Determine the (x, y) coordinate at the center of the cell enclosing the given text.  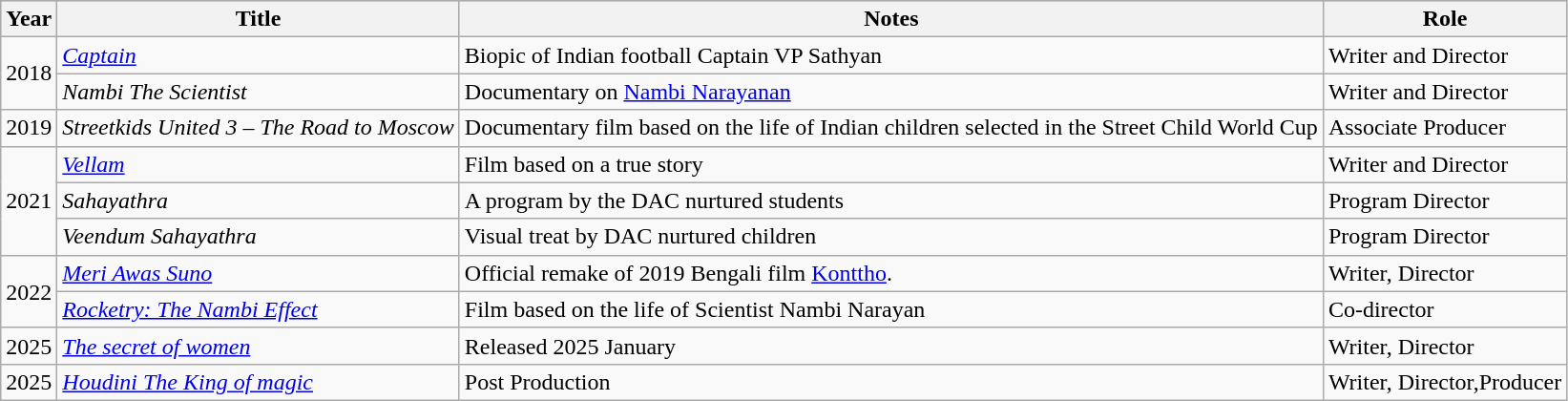
Film based on the life of Scientist Nambi Narayan (891, 309)
Associate Producer (1445, 128)
Co-director (1445, 309)
Film based on a true story (891, 164)
Official remake of 2019 Bengali film Konttho. (891, 273)
Meri Awas Suno (258, 273)
Sahayathra (258, 200)
2022 (29, 291)
Documentary film based on the life of Indian children selected in the Street Child World Cup (891, 128)
Houdini The King of magic (258, 382)
Biopic of Indian football Captain VP Sathyan (891, 55)
Role (1445, 19)
2018 (29, 74)
Captain (258, 55)
Title (258, 19)
Post Production (891, 382)
Nambi The Scientist (258, 92)
Released 2025 January (891, 346)
Visual treat by DAC nurtured children (891, 237)
2019 (29, 128)
Rocketry: The Nambi Effect (258, 309)
Streetkids United 3 – The Road to Moscow (258, 128)
The secret of women (258, 346)
Veendum Sahayathra (258, 237)
2021 (29, 200)
Vellam (258, 164)
Notes (891, 19)
A program by the DAC nurtured students (891, 200)
Year (29, 19)
Documentary on Nambi Narayanan (891, 92)
Writer, Director,Producer (1445, 382)
